Output the [X, Y] coordinate of the center of the cell containing the given text.  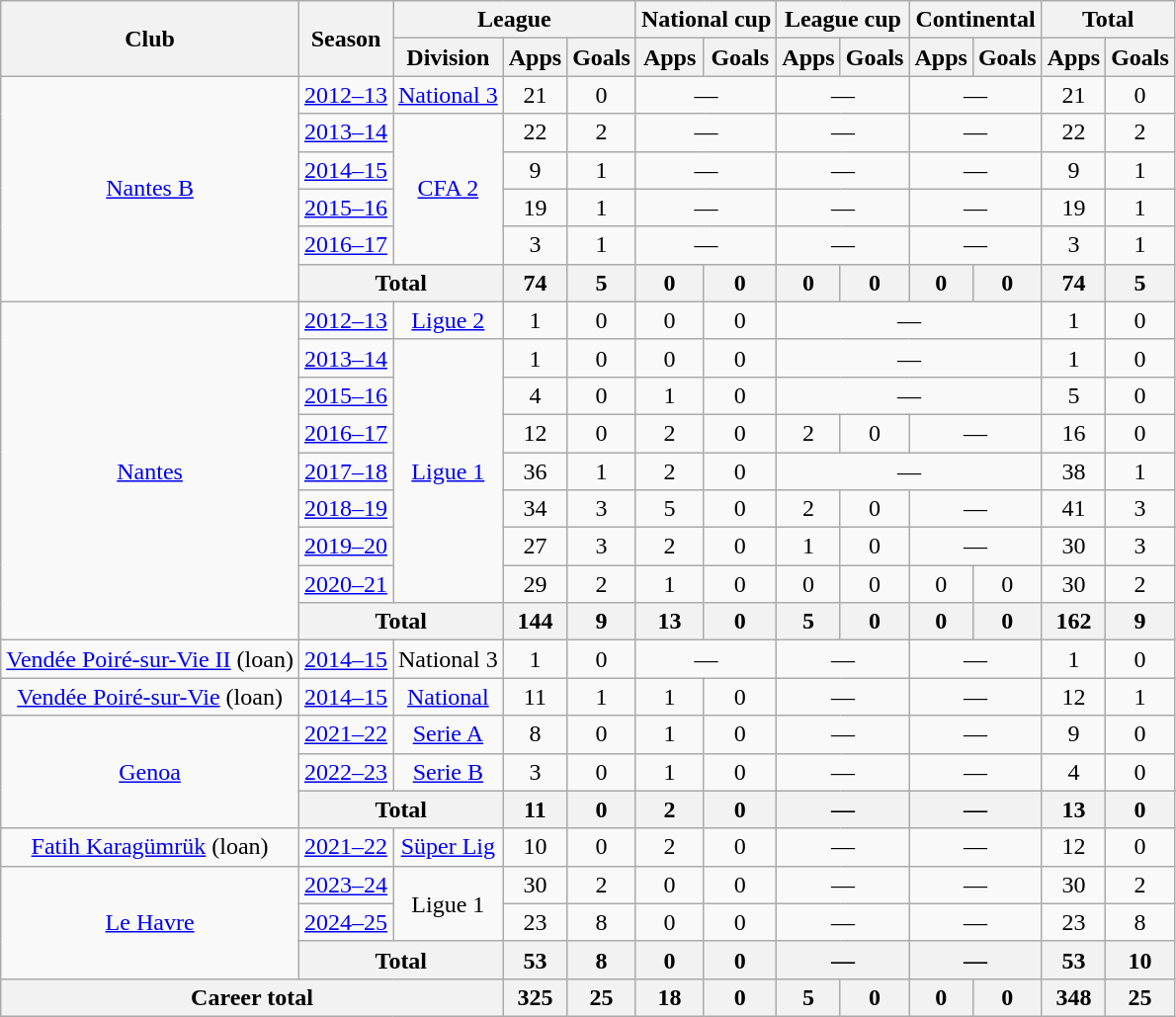
National [449, 697]
2022–23 [346, 772]
38 [1073, 471]
2019–20 [346, 547]
348 [1073, 997]
Vendée Poiré-sur-Vie II (loan) [150, 659]
2024–25 [346, 922]
2020–21 [346, 584]
Süper Lig [449, 847]
Career total [252, 997]
Serie A [449, 734]
Nantes [150, 470]
League [515, 20]
Division [449, 57]
27 [535, 547]
325 [535, 997]
CFA 2 [449, 189]
162 [1073, 622]
2023–24 [346, 885]
Vendée Poiré-sur-Vie (loan) [150, 697]
Nantes B [150, 189]
Le Havre [150, 922]
36 [535, 471]
Serie B [449, 772]
Continental [975, 20]
2017–18 [346, 471]
18 [669, 997]
34 [535, 509]
41 [1073, 509]
National cup [706, 20]
16 [1073, 433]
144 [535, 622]
League cup [843, 20]
Season [346, 39]
2018–19 [346, 509]
Genoa [150, 772]
Club [150, 39]
Fatih Karagümrük (loan) [150, 847]
29 [535, 584]
Ligue 2 [449, 320]
